Scan for the cell matching the given text and deliver its (X, Y) coordinate at center. 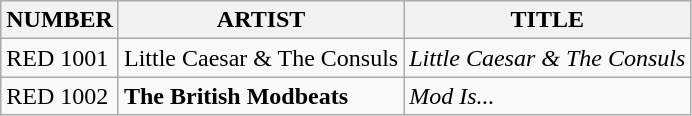
TITLE (548, 20)
RED 1002 (60, 96)
The British Modbeats (260, 96)
Mod Is... (548, 96)
NUMBER (60, 20)
RED 1001 (60, 58)
ARTIST (260, 20)
